Scan for the cell matching the given text and deliver its (X, Y) coordinate at center. 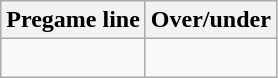
Over/under (210, 20)
Pregame line (74, 20)
